Identify which cell holds the provided text, then report its [x, y] central coordinate. 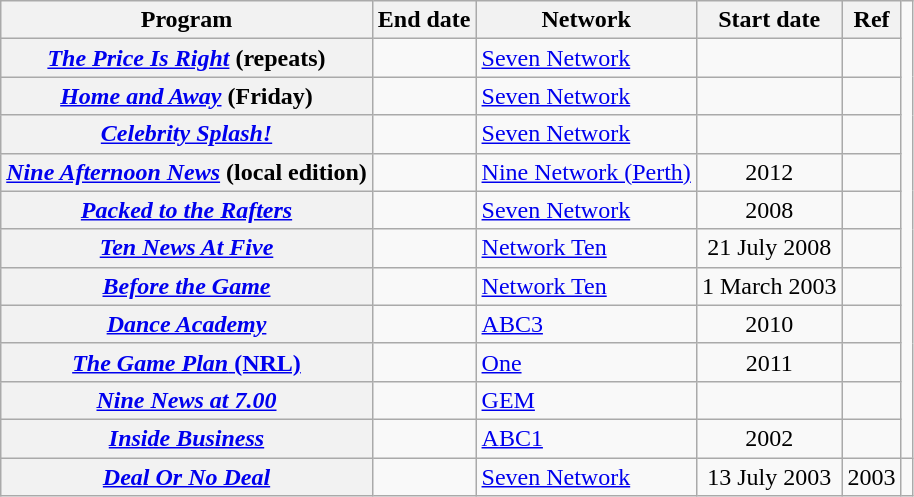
Nine Afternoon News (local edition) [187, 172]
Celebrity Splash! [187, 134]
2003 [872, 477]
One [586, 362]
2011 [769, 362]
Inside Business [187, 438]
2008 [769, 210]
Ten News At Five [187, 248]
Nine News at 7.00 [187, 400]
2012 [769, 172]
13 July 2003 [769, 477]
End date [424, 20]
1 March 2003 [769, 286]
Packed to the Rafters [187, 210]
The Game Plan (NRL) [187, 362]
Before the Game [187, 286]
Program [187, 20]
21 July 2008 [769, 248]
Start date [769, 20]
ABC1 [586, 438]
GEM [586, 400]
Nine Network (Perth) [586, 172]
The Price Is Right (repeats) [187, 58]
2002 [769, 438]
Network [586, 20]
Dance Academy [187, 324]
2010 [769, 324]
Deal Or No Deal [187, 477]
ABC3 [586, 324]
Ref [872, 20]
Home and Away (Friday) [187, 96]
